Output the [X, Y] coordinate of the center of the cell containing the given text.  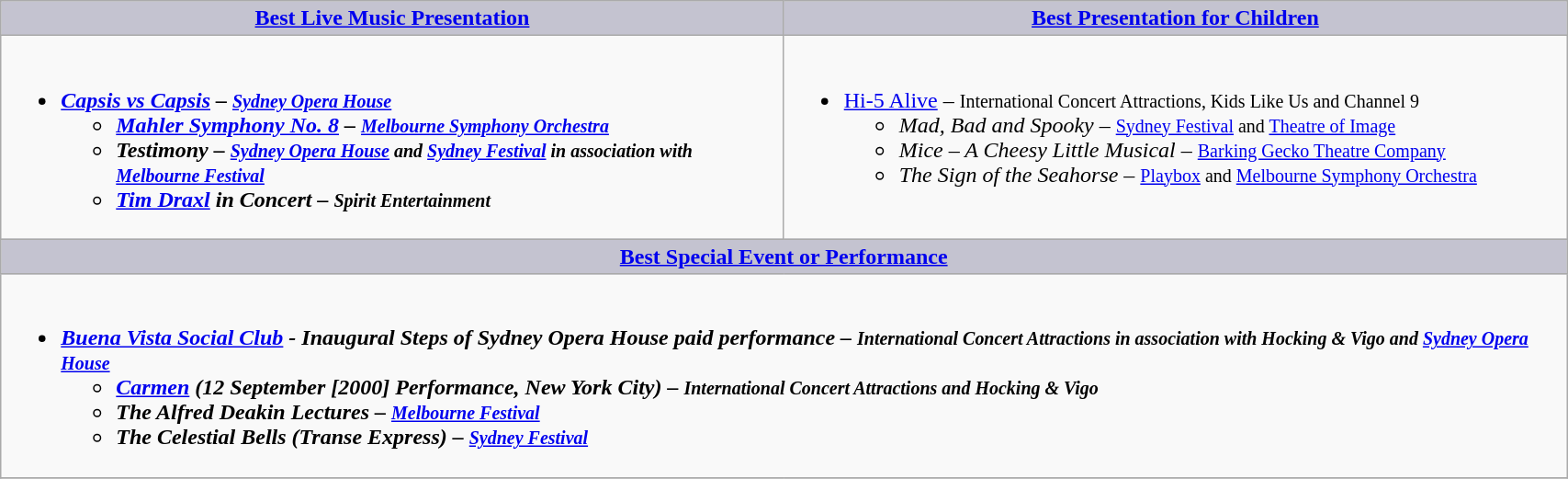
Best Presentation for Children [1175, 18]
Best Special Event or Performance [784, 257]
Best Live Music Presentation [392, 18]
